Detect which cell encompasses the target text, then output its (X, Y) center coordinate. 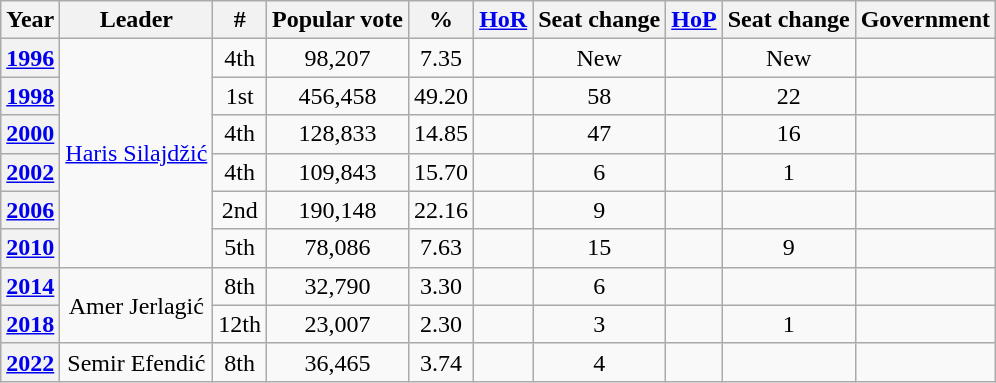
3 (600, 324)
2022 (30, 362)
2nd (240, 210)
49.20 (442, 96)
7.63 (442, 248)
% (442, 20)
16 (788, 134)
15 (600, 248)
2000 (30, 134)
Government (925, 20)
58 (600, 96)
Amer Jerlagić (136, 305)
HoR (504, 20)
2002 (30, 172)
456,458 (338, 96)
Year (30, 20)
2.30 (442, 324)
22.16 (442, 210)
128,833 (338, 134)
98,207 (338, 58)
Semir Efendić (136, 362)
Leader (136, 20)
12th (240, 324)
36,465 (338, 362)
78,086 (338, 248)
4 (600, 362)
15.70 (442, 172)
22 (788, 96)
2010 (30, 248)
109,843 (338, 172)
2018 (30, 324)
14.85 (442, 134)
HoP (694, 20)
3.30 (442, 286)
23,007 (338, 324)
3.74 (442, 362)
Haris Silajdžić (136, 153)
7.35 (442, 58)
1st (240, 96)
190,148 (338, 210)
# (240, 20)
2014 (30, 286)
5th (240, 248)
Popular vote (338, 20)
32,790 (338, 286)
1996 (30, 58)
47 (600, 134)
1998 (30, 96)
2006 (30, 210)
